From the cell containing the given text, extract its center point as [x, y] coordinate. 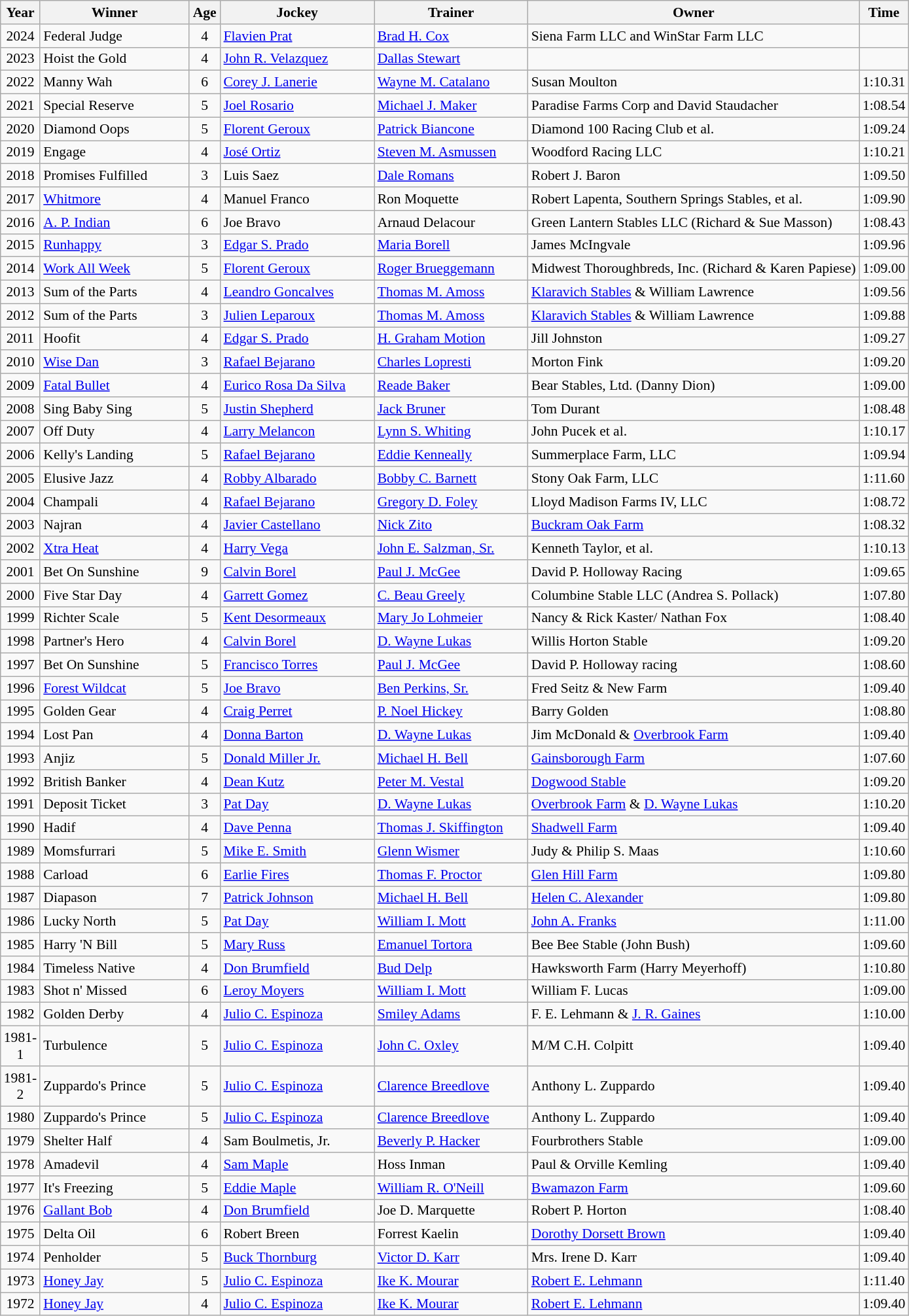
1989 [20, 852]
2016 [20, 222]
Promises Fulfilled [115, 176]
2017 [20, 199]
James McIngvale [694, 245]
Manuel Franco [297, 199]
1990 [20, 828]
1:11.40 [883, 1281]
Steven M. Asmussen [452, 152]
Leroy Moyers [297, 991]
Summerplace Farm, LLC [694, 455]
Joel Rosario [297, 106]
Patrick Biancone [452, 129]
1:09.56 [883, 292]
1:08.72 [883, 502]
Corey J. Lanerie [297, 82]
Barry Golden [694, 712]
Glenn Wismer [452, 852]
2004 [20, 502]
1:09.27 [883, 339]
Elusive Jazz [115, 479]
Jockey [297, 12]
1983 [20, 991]
1988 [20, 874]
Francisco Torres [297, 665]
Stony Oak Farm, LLC [694, 479]
Engage [115, 152]
William R. O'Neill [452, 1188]
1972 [20, 1304]
Joe D. Marquette [452, 1211]
Carload [115, 874]
Momsfurrari [115, 852]
Overbrook Farm & D. Wayne Lukas [694, 805]
Xtra Heat [115, 549]
1992 [20, 782]
Robby Albarado [297, 479]
A. P. Indian [115, 222]
Kent Desormeaux [297, 618]
Patrick Johnson [297, 898]
1:10.13 [883, 549]
Lynn S. Whiting [452, 432]
Jack Bruner [452, 409]
Golden Gear [115, 712]
Whitmore [115, 199]
1975 [20, 1234]
Delta Oil [115, 1234]
1980 [20, 1118]
Bwamazon Farm [694, 1188]
Anjiz [115, 758]
Partner's Hero [115, 642]
M/M C.H. Colpitt [694, 1047]
Robert P. Horton [694, 1211]
John R. Velazquez [297, 59]
1977 [20, 1188]
Victor D. Karr [452, 1258]
Eddie Maple [297, 1188]
Green Lantern Stables LLC (Richard & Sue Masson) [694, 222]
Sam Maple [297, 1164]
1978 [20, 1164]
1987 [20, 898]
1:07.80 [883, 595]
Diamond Oops [115, 129]
2009 [20, 385]
Willis Horton Stable [694, 642]
Eddie Kenneally [452, 455]
2008 [20, 409]
Robert Lapenta, Southern Springs Stables, et al. [694, 199]
1:09.50 [883, 176]
Arnaud Delacour [452, 222]
1:10.20 [883, 805]
Time [883, 12]
Diamond 100 Racing Club et al. [694, 129]
1:08.32 [883, 525]
Glen Hill Farm [694, 874]
Harry Vega [297, 549]
Dave Penna [297, 828]
Thomas F. Proctor [452, 874]
1:08.60 [883, 665]
1:09.24 [883, 129]
Winner [115, 12]
1:08.54 [883, 106]
David P. Holloway Racing [694, 572]
Kenneth Taylor, et al. [694, 549]
1:10.00 [883, 1014]
Bear Stables, Ltd. (Danny Dion) [694, 385]
Diapason [115, 898]
Hawksworth Farm (Harry Meyerhoff) [694, 968]
Jim McDonald & Overbrook Farm [694, 735]
Golden Derby [115, 1014]
Bee Bee Stable (John Bush) [694, 944]
Sing Baby Sing [115, 409]
1976 [20, 1211]
Reade Baker [452, 385]
1995 [20, 712]
Larry Melancon [297, 432]
Wayne M. Catalano [452, 82]
Justin Shepherd [297, 409]
Craig Perret [297, 712]
Bobby C. Barnett [452, 479]
Fred Seitz & New Farm [694, 688]
Trainer [452, 12]
2002 [20, 549]
1:08.43 [883, 222]
Hadif [115, 828]
H. Graham Motion [452, 339]
Emanuel Tortora [452, 944]
Shot n' Missed [115, 991]
Mary Russ [297, 944]
John C. Oxley [452, 1047]
1:09.88 [883, 315]
1993 [20, 758]
Beverly P. Hacker [452, 1141]
Midwest Thoroughbreds, Inc. (Richard & Karen Papiese) [694, 269]
1982 [20, 1014]
Michael J. Maker [452, 106]
1:08.48 [883, 409]
Roger Brueggemann [452, 269]
2021 [20, 106]
William F. Lucas [694, 991]
Special Reserve [115, 106]
Penholder [115, 1258]
1981-1 [20, 1047]
1:09.65 [883, 572]
Judy & Philip S. Maas [694, 852]
1974 [20, 1258]
1981-2 [20, 1086]
Richter Scale [115, 618]
Mrs. Irene D. Karr [694, 1258]
1984 [20, 968]
Robert Breen [297, 1234]
Manny Wah [115, 82]
Thomas J. Skiffington [452, 828]
1:11.00 [883, 922]
Amadevil [115, 1164]
1:09.90 [883, 199]
F. E. Lehmann & J. R. Gaines [694, 1014]
Shadwell Farm [694, 828]
2023 [20, 59]
7 [205, 898]
1:10.80 [883, 968]
Lost Pan [115, 735]
Gallant Bob [115, 1211]
John A. Franks [694, 922]
Dean Kutz [297, 782]
1986 [20, 922]
Morton Fink [694, 362]
Maria Borell [452, 245]
Dogwood Stable [694, 782]
1997 [20, 665]
2005 [20, 479]
Charles Lopresti [452, 362]
1:10.60 [883, 852]
2001 [20, 572]
Bud Delp [452, 968]
Robert J. Baron [694, 176]
Flavien Prat [297, 36]
Tom Durant [694, 409]
1998 [20, 642]
Earlie Fires [297, 874]
1985 [20, 944]
1:07.60 [883, 758]
Smiley Adams [452, 1014]
Eurico Rosa Da Silva [297, 385]
Fatal Bullet [115, 385]
Buck Thornburg [297, 1258]
Hoofit [115, 339]
Forest Wildcat [115, 688]
Mike E. Smith [297, 852]
2018 [20, 176]
C. Beau Greely [452, 595]
Work All Week [115, 269]
2007 [20, 432]
Deposit Ticket [115, 805]
Peter M. Vestal [452, 782]
2014 [20, 269]
2012 [20, 315]
2006 [20, 455]
2022 [20, 82]
Hoss Inman [452, 1164]
Harry 'N Bill [115, 944]
Timeless Native [115, 968]
Brad H. Cox [452, 36]
1:10.31 [883, 82]
Federal Judge [115, 36]
1999 [20, 618]
David P. Holloway racing [694, 665]
Forrest Kaelin [452, 1234]
Nick Zito [452, 525]
1991 [20, 805]
1994 [20, 735]
Najran [115, 525]
2013 [20, 292]
2020 [20, 129]
1979 [20, 1141]
1996 [20, 688]
Lloyd Madison Farms IV, LLC [694, 502]
Luis Saez [297, 176]
Buckram Oak Farm [694, 525]
It's Freezing [115, 1188]
Helen C. Alexander [694, 898]
1:11.60 [883, 479]
1:10.17 [883, 432]
Hoist the Gold [115, 59]
Five Star Day [115, 595]
John Pucek et al. [694, 432]
Woodford Racing LLC [694, 152]
2015 [20, 245]
Columbine Stable LLC (Andrea S. Pollack) [694, 595]
John E. Salzman, Sr. [452, 549]
2010 [20, 362]
Jill Johnston [694, 339]
Siena Farm LLC and WinStar Farm LLC [694, 36]
Paradise Farms Corp and David Staudacher [694, 106]
José Ortiz [297, 152]
Dorothy Dorsett Brown [694, 1234]
Year [20, 12]
Off Duty [115, 432]
British Banker [115, 782]
Paul & Orville Kemling [694, 1164]
Gregory D. Foley [452, 502]
Fourbrothers Stable [694, 1141]
Sam Boulmetis, Jr. [297, 1141]
2011 [20, 339]
Javier Castellano [297, 525]
Turbulence [115, 1047]
Dale Romans [452, 176]
Wise Dan [115, 362]
Kelly's Landing [115, 455]
2000 [20, 595]
1:09.96 [883, 245]
Garrett Gomez [297, 595]
Ron Moquette [452, 199]
P. Noel Hickey [452, 712]
1:10.21 [883, 152]
2003 [20, 525]
2024 [20, 36]
Donna Barton [297, 735]
Susan Moulton [694, 82]
1:08.80 [883, 712]
2019 [20, 152]
Ben Perkins, Sr. [452, 688]
Nancy & Rick Kaster/ Nathan Fox [694, 618]
Champali [115, 502]
Dallas Stewart [452, 59]
Mary Jo Lohmeier [452, 618]
Age [205, 12]
Leandro Goncalves [297, 292]
Owner [694, 12]
Lucky North [115, 922]
Shelter Half [115, 1141]
1:09.94 [883, 455]
Runhappy [115, 245]
Julien Leparoux [297, 315]
1973 [20, 1281]
9 [205, 572]
Gainsborough Farm [694, 758]
Donald Miller Jr. [297, 758]
